Return (x, y) of the center of cell containing provided text 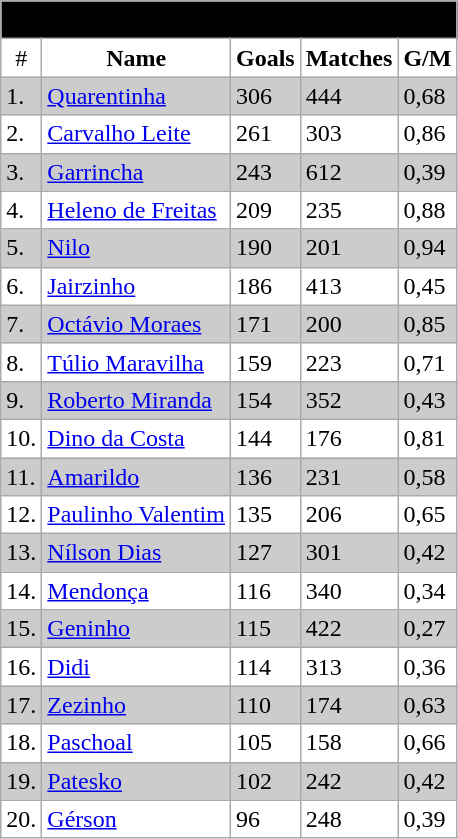
Heleno de Freitas (136, 210)
Most goals (229, 20)
12. (22, 515)
231 (349, 477)
206 (349, 515)
Nilo (136, 248)
0,71 (428, 362)
223 (349, 362)
G/M (428, 58)
Didi (136, 667)
0,86 (428, 134)
261 (265, 134)
136 (265, 477)
18. (22, 743)
Octávio Moraes (136, 324)
Roberto Miranda (136, 400)
105 (265, 743)
1. (22, 96)
0,88 (428, 210)
16. (22, 667)
7. (22, 324)
0,34 (428, 591)
114 (265, 667)
313 (349, 667)
186 (265, 286)
Gérson (136, 819)
190 (265, 248)
3. (22, 172)
352 (349, 400)
242 (349, 781)
209 (265, 210)
306 (265, 96)
174 (349, 705)
17. (22, 705)
Dino da Costa (136, 438)
11. (22, 477)
127 (265, 553)
176 (349, 438)
10. (22, 438)
8. (22, 362)
20. (22, 819)
Carvalho Leite (136, 134)
0,27 (428, 629)
0,65 (428, 515)
243 (265, 172)
135 (265, 515)
0,58 (428, 477)
Paschoal (136, 743)
14. (22, 591)
144 (265, 438)
116 (265, 591)
19. (22, 781)
0,36 (428, 667)
0,63 (428, 705)
15. (22, 629)
Name (136, 58)
154 (265, 400)
Geninho (136, 629)
Quarentinha (136, 96)
Goals (265, 58)
Patesko (136, 781)
6. (22, 286)
4. (22, 210)
0,43 (428, 400)
158 (349, 743)
13. (22, 553)
110 (265, 705)
0,85 (428, 324)
248 (349, 819)
0,45 (428, 286)
2. (22, 134)
0,94 (428, 248)
Zezinho (136, 705)
0,68 (428, 96)
Garrincha (136, 172)
Nílson Dias (136, 553)
422 (349, 629)
413 (349, 286)
Paulinho Valentim (136, 515)
159 (265, 362)
Jairzinho (136, 286)
612 (349, 172)
Amarildo (136, 477)
5. (22, 248)
# (22, 58)
Túlio Maravilha (136, 362)
102 (265, 781)
171 (265, 324)
0,81 (428, 438)
Mendonça (136, 591)
235 (349, 210)
201 (349, 248)
301 (349, 553)
340 (349, 591)
0,66 (428, 743)
Matches (349, 58)
303 (349, 134)
444 (349, 96)
9. (22, 400)
96 (265, 819)
200 (349, 324)
115 (265, 629)
